Extract the [X, Y] coordinate from the center of the cell holding the provided text.  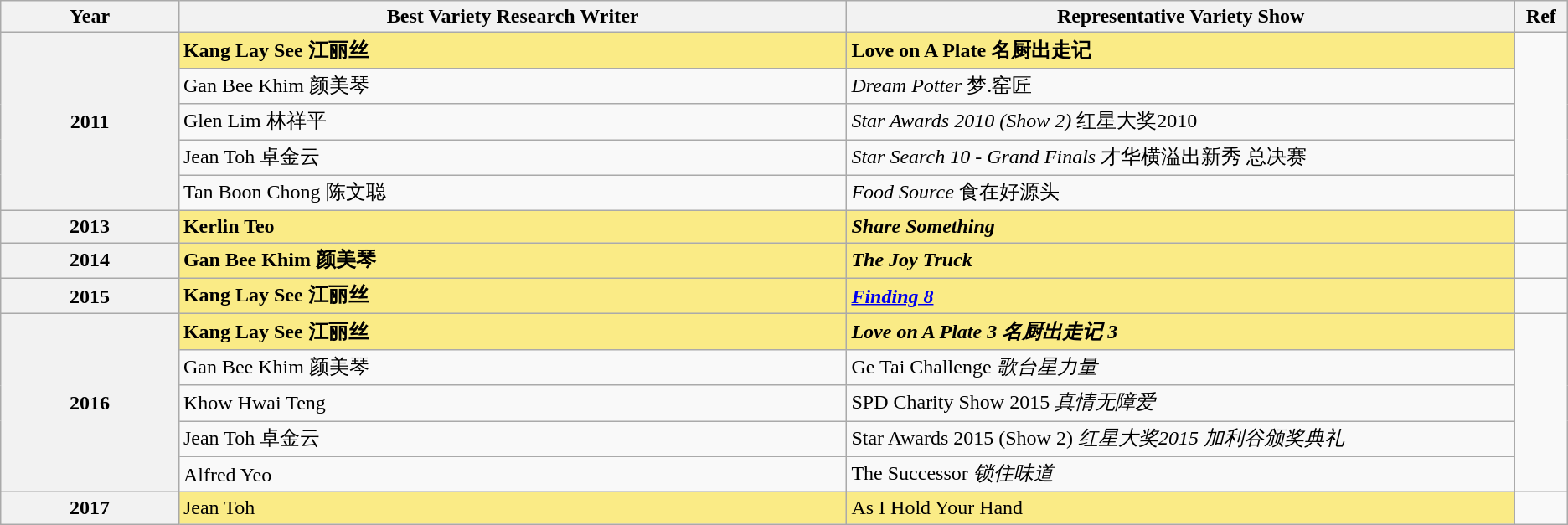
Love on A Plate 名厨出走记 [1181, 50]
2013 [90, 227]
The Successor 锁住味道 [1181, 474]
Year [90, 17]
The Joy Truck [1181, 261]
2017 [90, 508]
Finding 8 [1181, 296]
2016 [90, 404]
Star Awards 2010 (Show 2) 红星大奖2010 [1181, 122]
Love on A Plate 3 名厨出走记 3 [1181, 332]
Glen Lim 林祥平 [513, 122]
Alfred Yeo [513, 474]
Share Something [1181, 227]
2014 [90, 261]
Food Source 食在好源头 [1181, 193]
Ge Tai Challenge 歌台星力量 [1181, 367]
As I Hold Your Hand [1181, 508]
Dream Potter 梦.窑匠 [1181, 85]
Star Awards 2015 (Show 2) 红星大奖2015 加利谷颁奖典礼 [1181, 439]
Representative Variety Show [1181, 17]
SPD Charity Show 2015 真情无障爱 [1181, 404]
Jean Toh [513, 508]
2015 [90, 296]
Khow Hwai Teng [513, 404]
Ref [1541, 17]
Star Search 10 - Grand Finals 才华横溢出新秀 总决赛 [1181, 157]
Kerlin Teo [513, 227]
Best Variety Research Writer [513, 17]
2011 [90, 122]
Tan Boon Chong 陈文聪 [513, 193]
